Return the [X, Y] coordinate for the center point of the cell that contains the specified text.  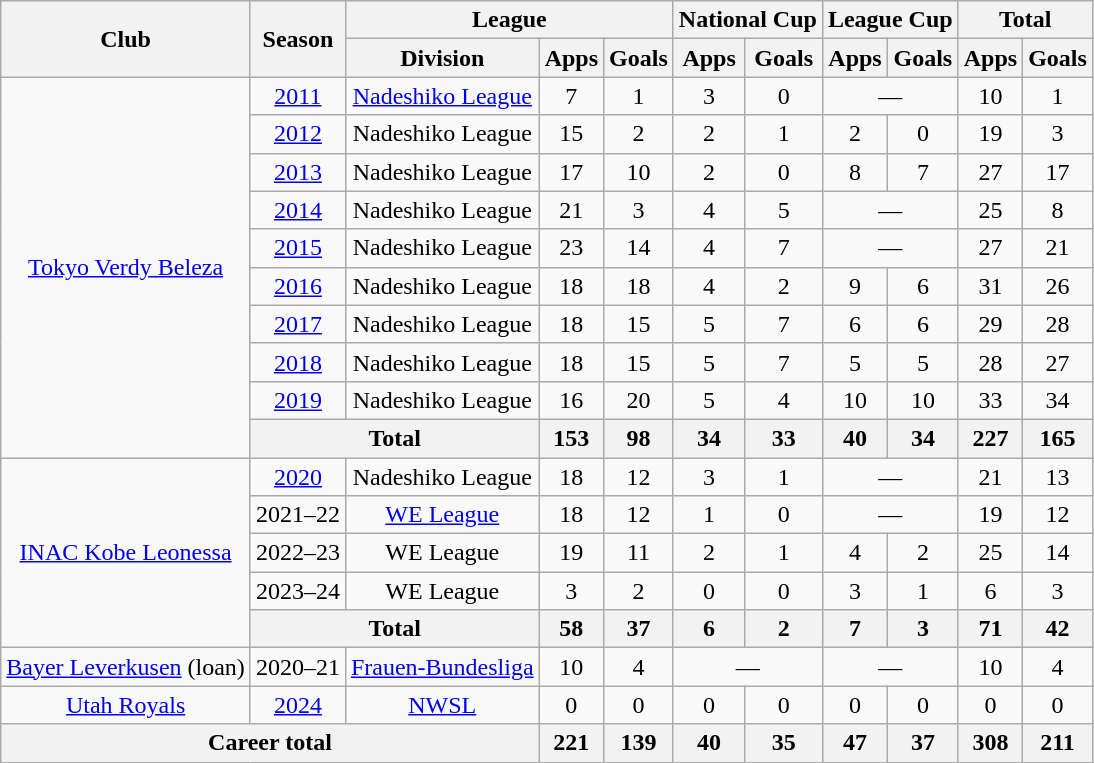
2013 [298, 172]
11 [639, 553]
2011 [298, 96]
Utah Royals [126, 705]
2020 [298, 477]
2024 [298, 705]
2012 [298, 134]
47 [854, 743]
Division [442, 58]
Bayer Leverkusen (loan) [126, 667]
211 [1058, 743]
13 [1058, 477]
Club [126, 39]
221 [571, 743]
26 [1058, 286]
227 [990, 438]
2021–22 [298, 515]
153 [571, 438]
98 [639, 438]
2016 [298, 286]
31 [990, 286]
58 [571, 629]
Season [298, 39]
35 [784, 743]
29 [990, 324]
Frauen-Bundesliga [442, 667]
16 [571, 400]
2023–24 [298, 591]
National Cup [748, 20]
165 [1058, 438]
2018 [298, 362]
139 [639, 743]
2022–23 [298, 553]
71 [990, 629]
NWSL [442, 705]
20 [639, 400]
League [509, 20]
Career total [270, 743]
2019 [298, 400]
2020–21 [298, 667]
Tokyo Verdy Beleza [126, 268]
23 [571, 248]
INAC Kobe Leonessa [126, 553]
2014 [298, 210]
308 [990, 743]
2017 [298, 324]
2015 [298, 248]
League Cup [890, 20]
9 [854, 286]
42 [1058, 629]
